Output the [X, Y] coordinate of the center of the cell containing the given text.  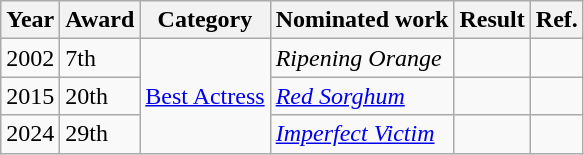
7th [100, 58]
Year [30, 20]
20th [100, 96]
Nominated work [362, 20]
29th [100, 134]
Result [492, 20]
Award [100, 20]
2024 [30, 134]
Ref. [556, 20]
2002 [30, 58]
Category [205, 20]
2015 [30, 96]
Ripening Orange [362, 58]
Imperfect Victim [362, 134]
Red Sorghum [362, 96]
Best Actress [205, 96]
